Capture the cell that displays the provided text and extract its [x, y] central coordinate. 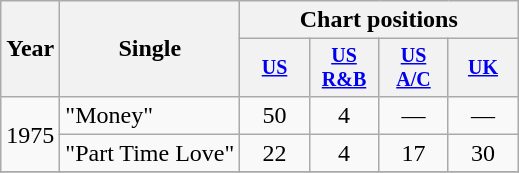
USA/C [414, 68]
30 [482, 153]
22 [274, 153]
1975 [30, 134]
Year [30, 49]
50 [274, 115]
Chart positions [379, 20]
"Money" [150, 115]
Single [150, 49]
USR&B [344, 68]
17 [414, 153]
US [274, 68]
UK [482, 68]
"Part Time Love" [150, 153]
